Pinpoint the cell where the given text exists, returning its [X, Y] midpoint coordinate. 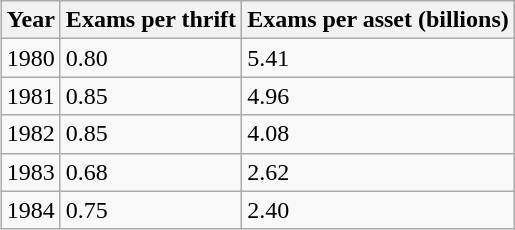
2.62 [378, 172]
1981 [30, 96]
2.40 [378, 210]
1983 [30, 172]
Year [30, 20]
5.41 [378, 58]
0.68 [150, 172]
1980 [30, 58]
0.75 [150, 210]
4.08 [378, 134]
0.80 [150, 58]
1982 [30, 134]
Exams per asset (billions) [378, 20]
Exams per thrift [150, 20]
4.96 [378, 96]
1984 [30, 210]
